Locate the cell with the specified text and output its [x, y] center coordinate. 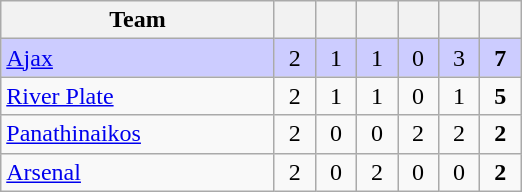
Arsenal [138, 172]
7 [500, 58]
5 [500, 96]
River Plate [138, 96]
Panathinaikos [138, 134]
Ajax [138, 58]
3 [460, 58]
Team [138, 20]
